Search for the cell housing the specified text and yield its (X, Y) center coordinate. 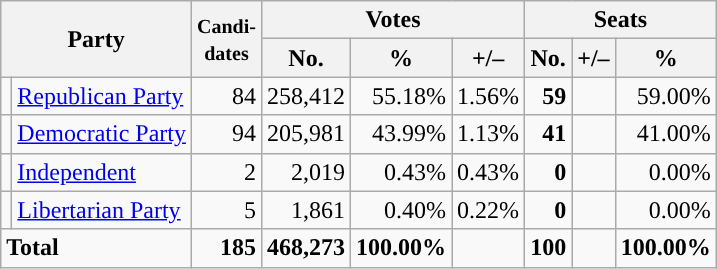
185 (226, 248)
0.22% (488, 210)
Total (96, 248)
Libertarian Party (102, 210)
468,273 (306, 248)
94 (226, 134)
59 (548, 96)
2,019 (306, 172)
41 (548, 134)
Candi-dates (226, 39)
Seats (621, 20)
Votes (392, 20)
258,412 (306, 96)
Republican Party (102, 96)
55.18% (402, 96)
84 (226, 96)
1.56% (488, 96)
Democratic Party (102, 134)
100 (548, 248)
1.13% (488, 134)
41.00% (666, 134)
Independent (102, 172)
205,981 (306, 134)
2 (226, 172)
0.40% (402, 210)
Party (96, 39)
5 (226, 210)
1,861 (306, 210)
59.00% (666, 96)
43.99% (402, 134)
